Return the (x, y) coordinate for the center point of the cell that contains the specified text.  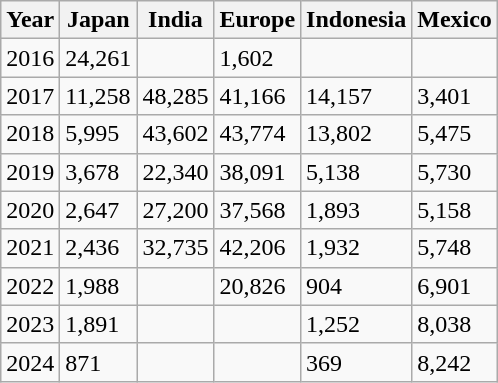
14,157 (356, 96)
2021 (30, 248)
Indonesia (356, 20)
2017 (30, 96)
41,166 (258, 96)
32,735 (176, 248)
India (176, 20)
369 (356, 362)
2018 (30, 134)
Year (30, 20)
5,748 (455, 248)
42,206 (258, 248)
1,891 (98, 324)
1,602 (258, 58)
37,568 (258, 210)
1,893 (356, 210)
2024 (30, 362)
5,995 (98, 134)
5,158 (455, 210)
6,901 (455, 286)
2023 (30, 324)
20,826 (258, 286)
8,242 (455, 362)
5,475 (455, 134)
48,285 (176, 96)
2016 (30, 58)
2,647 (98, 210)
Japan (98, 20)
5,138 (356, 172)
11,258 (98, 96)
43,774 (258, 134)
Mexico (455, 20)
3,678 (98, 172)
2,436 (98, 248)
38,091 (258, 172)
22,340 (176, 172)
5,730 (455, 172)
871 (98, 362)
13,802 (356, 134)
1,932 (356, 248)
1,252 (356, 324)
2022 (30, 286)
3,401 (455, 96)
43,602 (176, 134)
1,988 (98, 286)
2019 (30, 172)
Europe (258, 20)
2020 (30, 210)
27,200 (176, 210)
24,261 (98, 58)
904 (356, 286)
8,038 (455, 324)
